Return (x, y) of the center of cell containing provided text 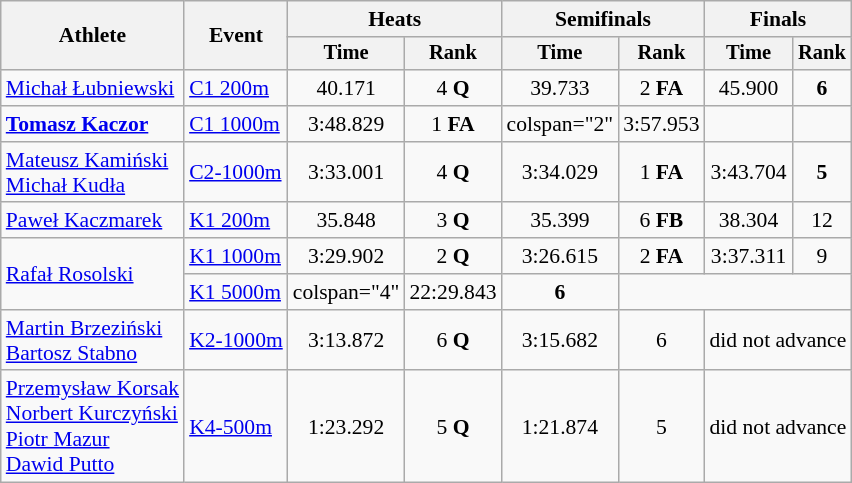
45.900 (749, 88)
C1 1000m (236, 124)
40.171 (346, 88)
Finals (778, 19)
3:37.311 (749, 256)
3 Q (452, 221)
Martin BrzezińskiBartosz Stabno (92, 340)
Heats (395, 19)
K1 200m (236, 221)
K1 5000m (236, 292)
Mateusz KamińskiMichał Kudła (92, 172)
3:13.872 (346, 340)
K4-500m (236, 427)
Przemysław KorsakNorbert Kurczyński Piotr MazurDawid Putto (92, 427)
C1 200m (236, 88)
3:34.029 (560, 172)
Tomasz Kaczor (92, 124)
Athlete (92, 36)
3:29.902 (346, 256)
Event (236, 36)
9 (822, 256)
6 Q (452, 340)
colspan="2" (560, 124)
39.733 (560, 88)
C2-1000m (236, 172)
3:43.704 (749, 172)
35.399 (560, 221)
38.304 (749, 221)
Semifinals (604, 19)
K1 1000m (236, 256)
1:21.874 (560, 427)
1:23.292 (346, 427)
Michał Łubniewski (92, 88)
6 FB (661, 221)
3:15.682 (560, 340)
3:48.829 (346, 124)
12 (822, 221)
Paweł Kaczmarek (92, 221)
22:29.843 (452, 292)
3:57.953 (661, 124)
3:33.001 (346, 172)
35.848 (346, 221)
5 Q (452, 427)
Rafał Rosolski (92, 274)
K2-1000m (236, 340)
3:26.615 (560, 256)
colspan="4" (346, 292)
2 Q (452, 256)
